Scan for the cell matching the given text and deliver its [x, y] coordinate at center. 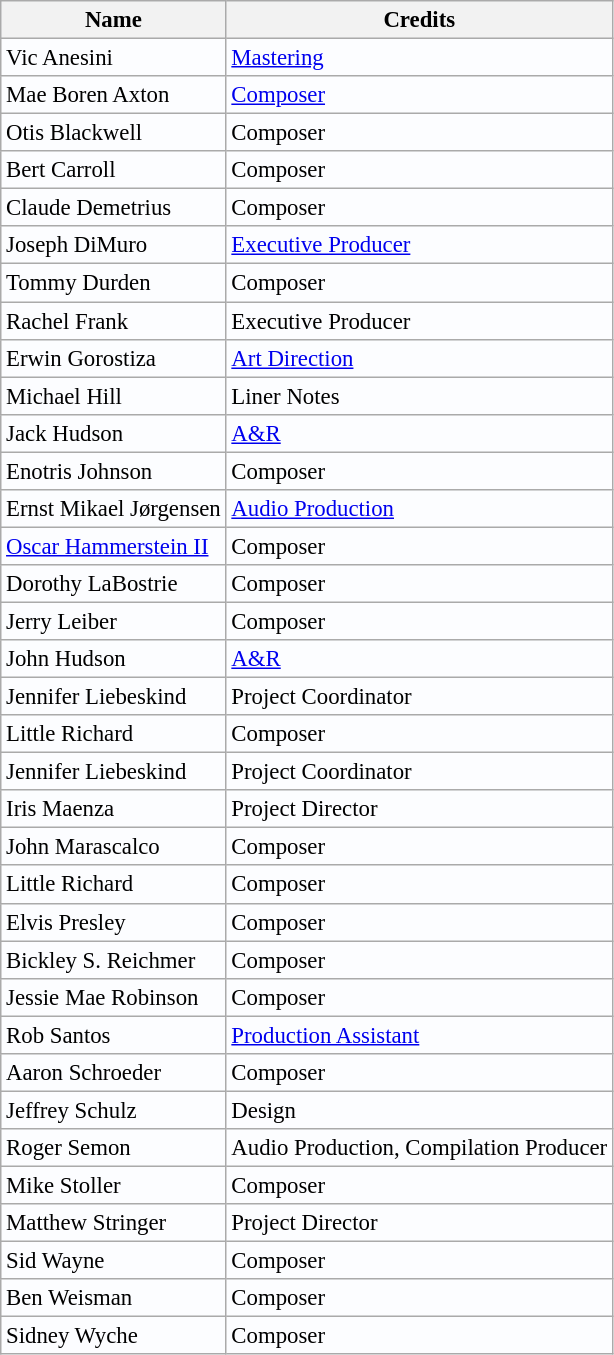
Oscar Hammerstein II [114, 546]
John Marascalco [114, 847]
Bickley S. Reichmer [114, 960]
Erwin Gorostiza [114, 358]
Credits [419, 20]
Aaron Schroeder [114, 1073]
Rachel Frank [114, 321]
Joseph DiMuro [114, 245]
Art Direction [419, 358]
Bert Carroll [114, 170]
Ben Weisman [114, 1298]
Roger Semon [114, 1148]
Dorothy LaBostrie [114, 584]
Enotris Johnson [114, 471]
Claude Demetrius [114, 208]
Michael Hill [114, 396]
Liner Notes [419, 396]
Elvis Presley [114, 922]
Audio Production [419, 509]
Vic Anesini [114, 58]
Sidney Wyche [114, 1336]
Name [114, 20]
Matthew Stringer [114, 1223]
Rob Santos [114, 1035]
Iris Maenza [114, 809]
Audio Production, Compilation Producer [419, 1148]
Ernst Mikael Jørgensen [114, 509]
John Hudson [114, 659]
Jeffrey Schulz [114, 1110]
Design [419, 1110]
Jessie Mae Robinson [114, 997]
Mae Boren Axton [114, 95]
Jack Hudson [114, 433]
Mike Stoller [114, 1185]
Jerry Leiber [114, 621]
Mastering [419, 58]
Production Assistant [419, 1035]
Tommy Durden [114, 283]
Sid Wayne [114, 1261]
Otis Blackwell [114, 133]
